Output the (X, Y) coordinate of the center of the cell containing the given text.  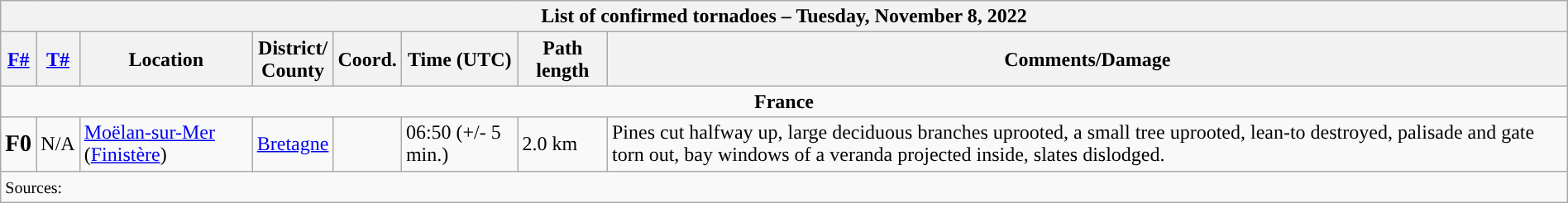
2.0 km (562, 144)
Comments/Damage (1087, 59)
T# (58, 59)
Bretagne (293, 144)
List of confirmed tornadoes – Tuesday, November 8, 2022 (784, 17)
N/A (58, 144)
Coord. (367, 59)
Sources: (784, 186)
Moëlan-sur-Mer (Finistère) (165, 144)
06:50 (+/- 5 min.) (460, 144)
Time (UTC) (460, 59)
F0 (18, 144)
France (784, 101)
Location (165, 59)
F# (18, 59)
Path length (562, 59)
District/County (293, 59)
